Identify which cell holds the provided text, then report its [X, Y] central coordinate. 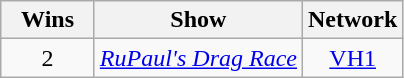
VH1 [352, 58]
Wins [48, 20]
Network [352, 20]
RuPaul's Drag Race [198, 58]
2 [48, 58]
Show [198, 20]
